Identify which cell holds the provided text, then report its [X, Y] central coordinate. 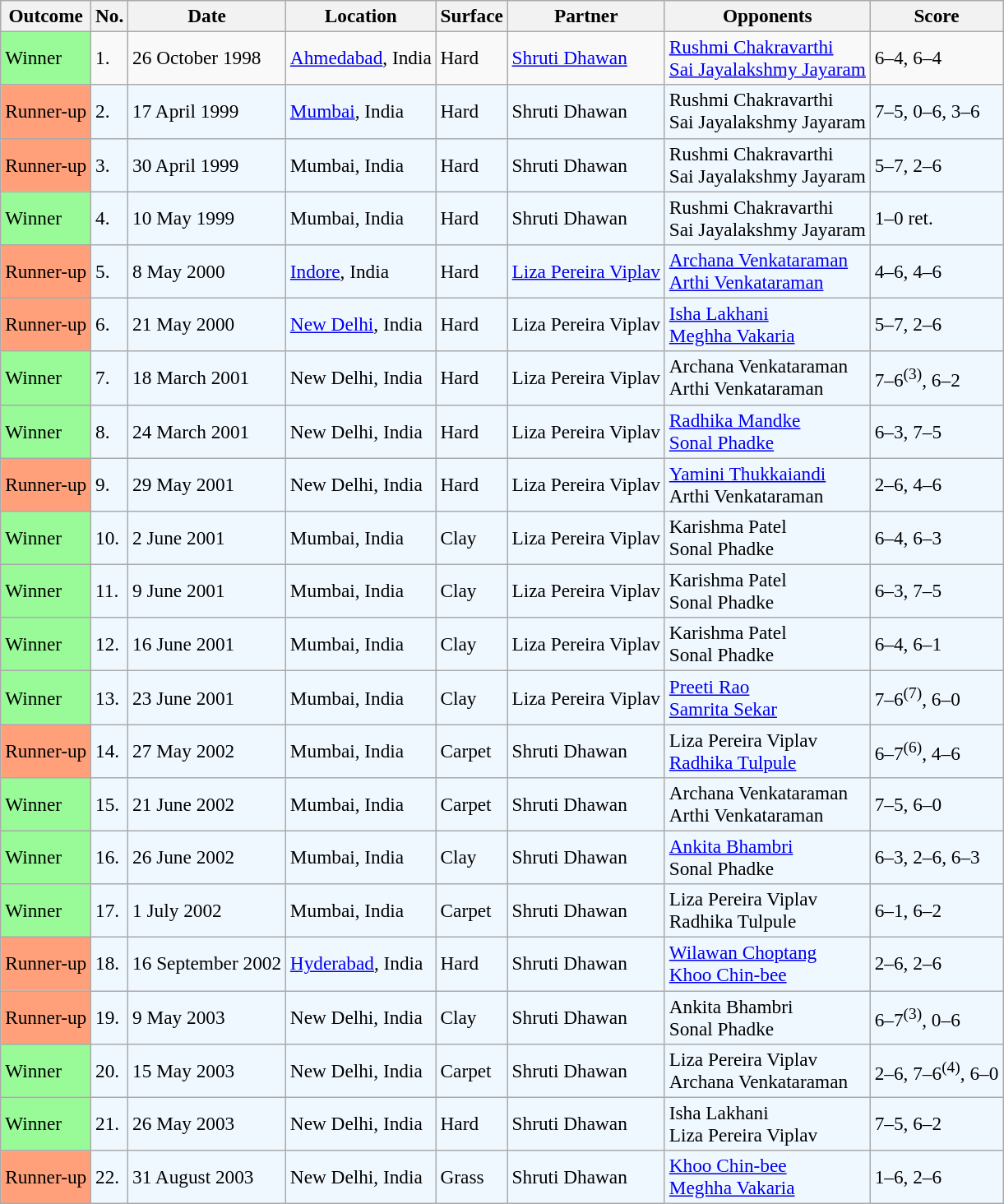
7–6(7), 6–0 [936, 697]
2–6, 7–6(4), 6–0 [936, 1071]
1 July 2002 [207, 911]
13. [110, 697]
6–4, 6–4 [936, 58]
26 October 1998 [207, 58]
Surface [472, 16]
Liza Pereira Viplav Archana Venkataraman [767, 1071]
4. [110, 217]
Wilawan Choptang Khoo Chin-bee [767, 964]
31 August 2003 [207, 1176]
Score [936, 16]
9 June 2001 [207, 590]
6–3, 2–6, 6–3 [936, 857]
19. [110, 1016]
18 March 2001 [207, 378]
10. [110, 538]
Partner [585, 16]
Yamini Thukkaiandi Arthi Venkataraman [767, 484]
27 May 2002 [207, 750]
Isha Lakhani Liza Pereira Viplav [767, 1123]
15 May 2003 [207, 1071]
17 April 1999 [207, 112]
16 June 2001 [207, 645]
14. [110, 750]
16. [110, 857]
Date [207, 16]
9 May 2003 [207, 1016]
6–7(3), 0–6 [936, 1016]
21 May 2000 [207, 324]
16 September 2002 [207, 964]
7–6(3), 6–2 [936, 378]
15. [110, 804]
26 May 2003 [207, 1123]
1–0 ret. [936, 217]
24 March 2001 [207, 431]
2. [110, 112]
2 June 2001 [207, 538]
23 June 2001 [207, 697]
29 May 2001 [207, 484]
6–7(6), 4–6 [936, 750]
Outcome [46, 16]
12. [110, 645]
1. [110, 58]
2–6, 2–6 [936, 964]
7–5, 6–0 [936, 804]
Grass [472, 1176]
17. [110, 911]
26 June 2002 [207, 857]
11. [110, 590]
8 May 2000 [207, 271]
22. [110, 1176]
Khoo Chin-bee Meghha Vakaria [767, 1176]
No. [110, 16]
Location [360, 16]
Preeti Rao Samrita Sekar [767, 697]
20. [110, 1071]
7. [110, 378]
8. [110, 431]
6–4, 6–3 [936, 538]
21 June 2002 [207, 804]
Hyderabad, India [360, 964]
21. [110, 1123]
5. [110, 271]
2–6, 4–6 [936, 484]
4–6, 4–6 [936, 271]
Radhika Mandke Sonal Phadke [767, 431]
Indore, India [360, 271]
6–1, 6–2 [936, 911]
18. [110, 964]
7–5, 0–6, 3–6 [936, 112]
7–5, 6–2 [936, 1123]
6–4, 6–1 [936, 645]
30 April 1999 [207, 164]
9. [110, 484]
3. [110, 164]
Opponents [767, 16]
10 May 1999 [207, 217]
Ahmedabad, India [360, 58]
6. [110, 324]
1–6, 2–6 [936, 1176]
Isha Lakhani Meghha Vakaria [767, 324]
